Find where the given text appears and provide that cell's center as (x, y) coordinate. 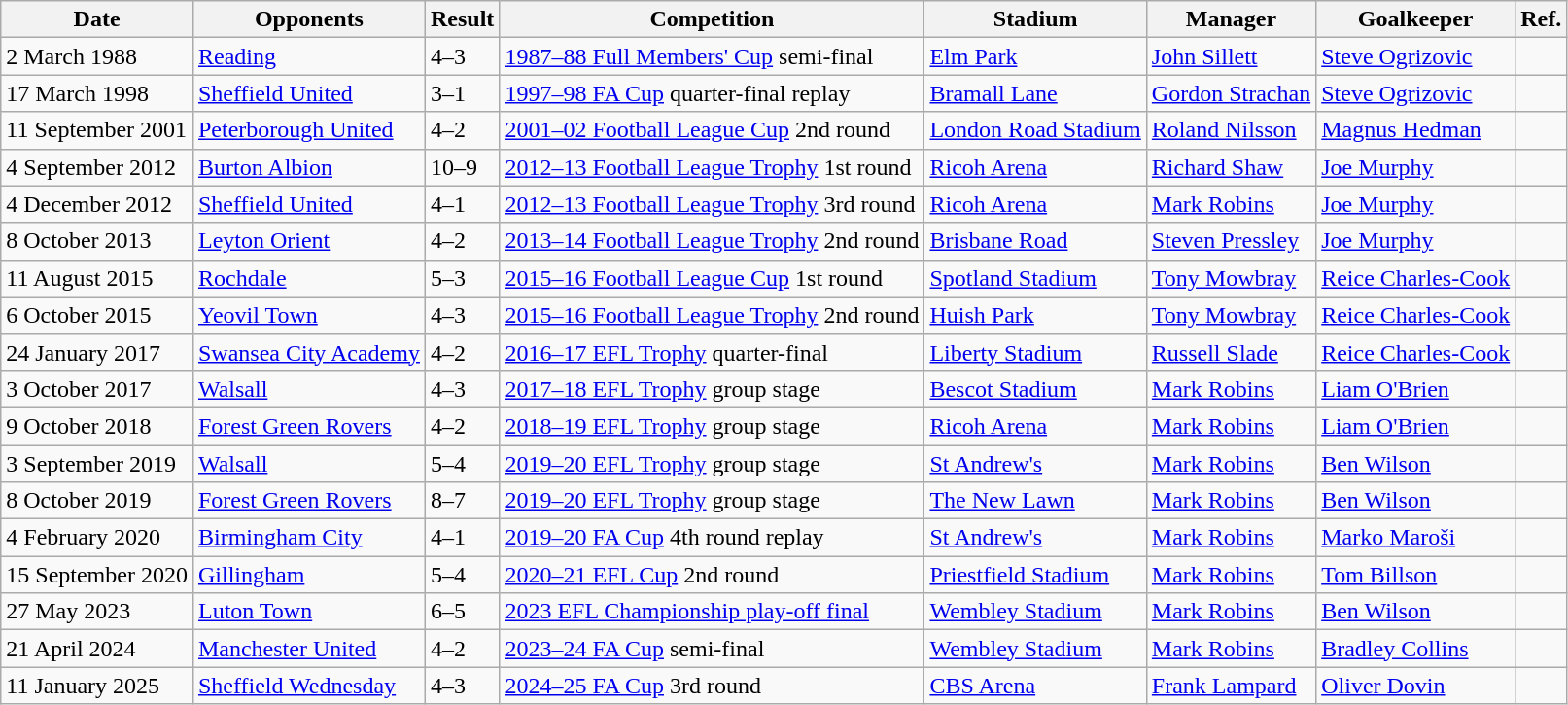
9 October 2018 (97, 426)
Date (97, 19)
Gillingham (309, 575)
2023 EFL Championship play-off final (712, 612)
4 December 2012 (97, 204)
24 January 2017 (97, 352)
Brisbane Road (1035, 241)
Swansea City Academy (309, 352)
Frank Lampard (1231, 686)
Magnus Hedman (1415, 130)
2015–16 Football League Cup 1st round (712, 278)
Bescot Stadium (1035, 389)
Elm Park (1035, 56)
John Sillett (1231, 56)
27 May 2023 (97, 612)
London Road Stadium (1035, 130)
2001–02 Football League Cup 2nd round (712, 130)
2015–16 Football League Trophy 2nd round (712, 315)
Rochdale (309, 278)
Manager (1231, 19)
11 August 2015 (97, 278)
Steven Pressley (1231, 241)
2024–25 FA Cup 3rd round (712, 686)
2013–14 Football League Trophy 2nd round (712, 241)
2017–18 EFL Trophy group stage (712, 389)
Opponents (309, 19)
Competition (712, 19)
8 October 2013 (97, 241)
Richard Shaw (1231, 167)
Ref. (1542, 19)
Reading (309, 56)
Roland Nilsson (1231, 130)
Burton Albion (309, 167)
2012–13 Football League Trophy 1st round (712, 167)
Marko Maroši (1415, 538)
Peterborough United (309, 130)
Bramall Lane (1035, 93)
3 September 2019 (97, 464)
2023–24 FA Cup semi-final (712, 649)
Manchester United (309, 649)
Tom Billson (1415, 575)
Oliver Dovin (1415, 686)
17 March 1998 (97, 93)
2019–20 FA Cup 4th round replay (712, 538)
Leyton Orient (309, 241)
6–5 (462, 612)
2 March 1988 (97, 56)
Yeovil Town (309, 315)
1997–98 FA Cup quarter-final replay (712, 93)
Goalkeeper (1415, 19)
Priestfield Stadium (1035, 575)
Gordon Strachan (1231, 93)
4 September 2012 (97, 167)
The New Lawn (1035, 501)
Russell Slade (1231, 352)
4 February 2020 (97, 538)
8 October 2019 (97, 501)
Luton Town (309, 612)
Bradley Collins (1415, 649)
2018–19 EFL Trophy group stage (712, 426)
Huish Park (1035, 315)
21 April 2024 (97, 649)
Stadium (1035, 19)
15 September 2020 (97, 575)
3–1 (462, 93)
11 September 2001 (97, 130)
CBS Arena (1035, 686)
11 January 2025 (97, 686)
2012–13 Football League Trophy 3rd round (712, 204)
Spotland Stadium (1035, 278)
5–3 (462, 278)
Result (462, 19)
Liberty Stadium (1035, 352)
3 October 2017 (97, 389)
2020–21 EFL Cup 2nd round (712, 575)
8–7 (462, 501)
Sheffield Wednesday (309, 686)
1987–88 Full Members' Cup semi-final (712, 56)
2016–17 EFL Trophy quarter-final (712, 352)
Birmingham City (309, 538)
10–9 (462, 167)
6 October 2015 (97, 315)
